Capture the cell that displays the provided text and extract its (X, Y) central coordinate. 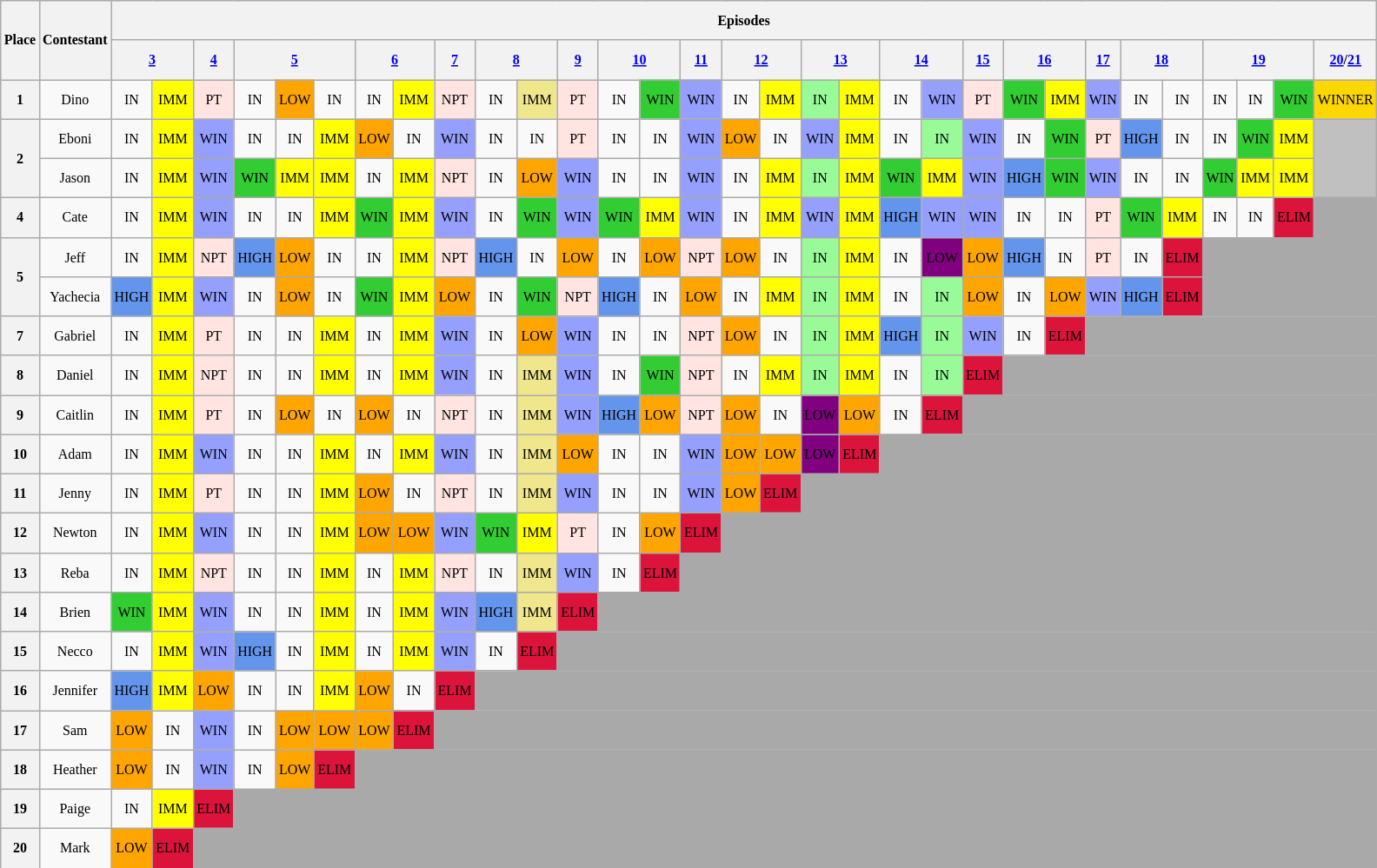
Heather (75, 770)
Cate (75, 217)
Contestant (75, 40)
WINNER (1346, 99)
Paige (75, 808)
Sam (75, 730)
Adam (75, 454)
Mark (75, 848)
Gabriel (75, 335)
Yachecia (75, 295)
Place (20, 40)
Dino (75, 99)
2 (20, 158)
Jeff (75, 257)
Caitlin (75, 414)
20 (20, 848)
Jennifer (75, 690)
Jenny (75, 494)
3 (153, 59)
Episodes (744, 19)
Reba (75, 572)
6 (395, 59)
Newton (75, 532)
20/21 (1346, 59)
1 (20, 99)
Necco (75, 650)
Jason (75, 177)
Brien (75, 612)
Eboni (75, 139)
Daniel (75, 375)
